Detect which cell encompasses the target text, then output its [X, Y] center coordinate. 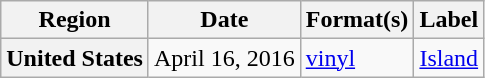
vinyl [357, 58]
Date [224, 20]
Region [75, 20]
Format(s) [357, 20]
Island [449, 58]
Label [449, 20]
April 16, 2016 [224, 58]
United States [75, 58]
